Capture the cell that displays the provided text and extract its [x, y] central coordinate. 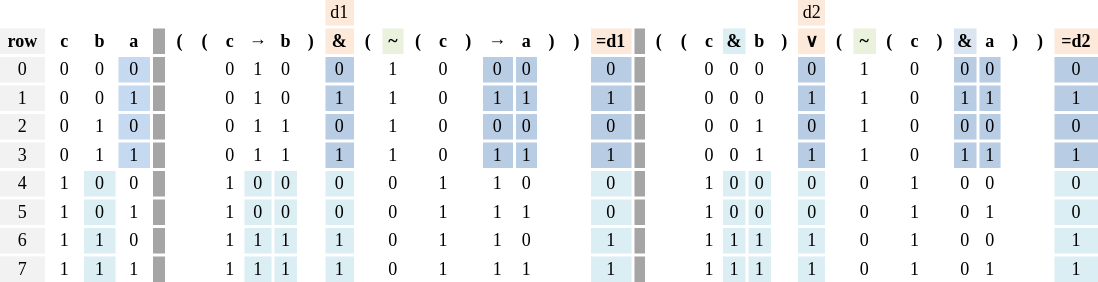
6 [22, 241]
d1 [340, 13]
row [22, 41]
2 [22, 127]
5 [22, 213]
4 [22, 184]
=d1 [611, 41]
3 [22, 155]
7 [22, 269]
=d2 [1076, 41]
∨ [812, 41]
d2 [812, 13]
